Find where the given text appears and provide that cell's center as [X, Y] coordinate. 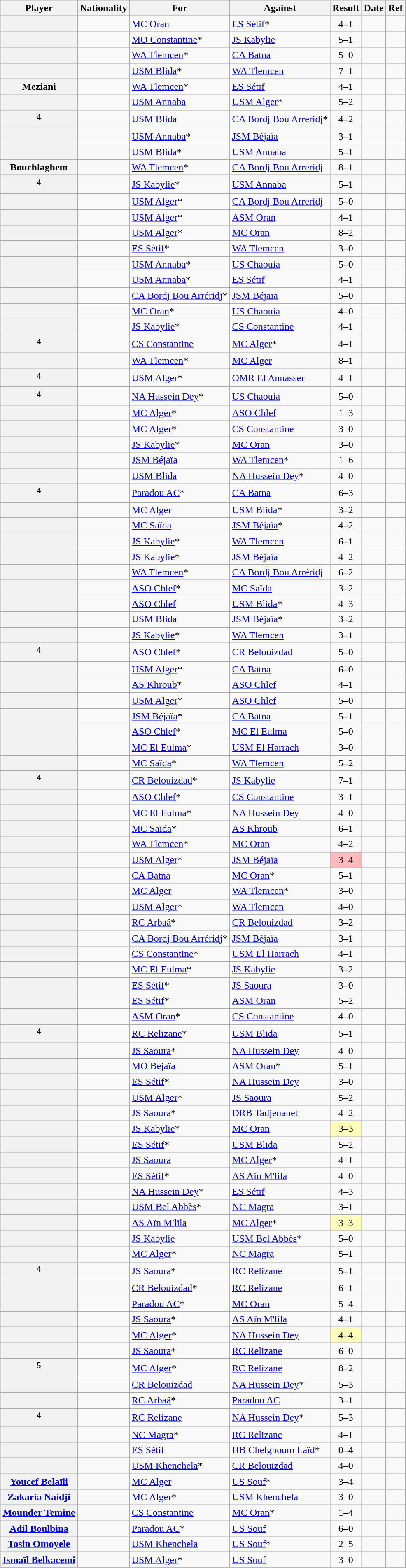
USM Khenchela* [180, 1466]
MC El Eulma [280, 732]
5–4 [346, 1304]
CA Bordj Bou Arreridj* [280, 119]
CS Constantine* [180, 954]
Against [280, 8]
4–4 [346, 1335]
Mounder Temine [39, 1513]
NC Magra* [180, 1434]
Player [39, 8]
OMR El Annasser [280, 378]
0–4 [346, 1450]
2–5 [346, 1544]
Result [346, 8]
1–3 [346, 413]
Adil Boulbina [39, 1528]
1–4 [346, 1513]
Ref [395, 8]
Bouchlaghem [39, 168]
6–2 [346, 572]
Zakaria Naidji [39, 1497]
MO Constantine* [180, 40]
RC Relizane* [180, 1034]
CA Bordj Bou Arréridj [280, 572]
Youcef Belaïli [39, 1481]
HB Chelghoum Laïd* [280, 1450]
6–3 [346, 493]
Date [374, 8]
MO Béjaïa [180, 1066]
AS Ain M'lila [280, 1176]
DRB Tadjenanet [280, 1113]
AS Khroub [280, 828]
Meziani [39, 86]
Nationality [103, 8]
5 [39, 1368]
Tosin Omoyele [39, 1544]
Paradou AC [280, 1400]
1–6 [346, 460]
Ismaïl Belkacemi [39, 1560]
AS Khroub* [180, 685]
For [180, 8]
